Search for the cell housing the specified text and yield its (x, y) center coordinate. 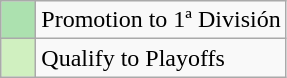
Promotion to 1ª División (161, 20)
Qualify to Playoffs (161, 58)
